Determine the [x, y] coordinate at the center of the cell enclosing the given text.  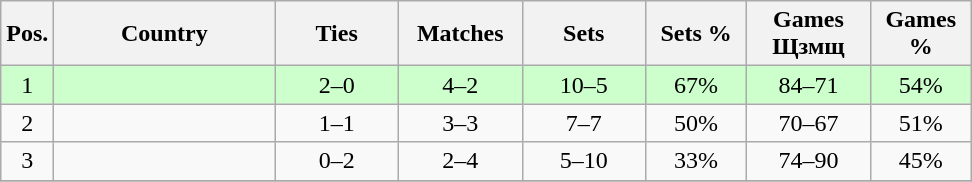
54% [920, 85]
Games % [920, 34]
Matches [460, 34]
10–5 [584, 85]
3–3 [460, 123]
Country [164, 34]
70–67 [809, 123]
Ties [337, 34]
Sets % [696, 34]
84–71 [809, 85]
0–2 [337, 161]
5–10 [584, 161]
33% [696, 161]
67% [696, 85]
1 [28, 85]
Games Щзмщ [809, 34]
3 [28, 161]
2–0 [337, 85]
2–4 [460, 161]
4–2 [460, 85]
74–90 [809, 161]
Sets [584, 34]
51% [920, 123]
2 [28, 123]
1–1 [337, 123]
50% [696, 123]
45% [920, 161]
Pos. [28, 34]
7–7 [584, 123]
